Return the (X, Y) coordinate for the center point of the cell that contains the specified text.  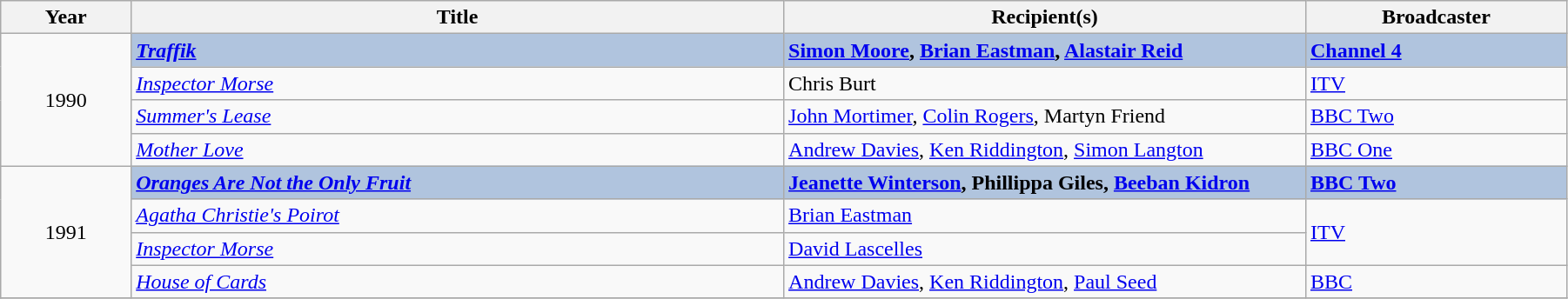
Broadcaster (1436, 17)
Mother Love (458, 149)
Oranges Are Not the Only Fruit (458, 183)
Brian Eastman (1045, 216)
Andrew Davies, Ken Riddington, Paul Seed (1045, 282)
House of Cards (458, 282)
Traffik (458, 50)
Jeanette Winterson, Phillippa Giles, Beeban Kidron (1045, 183)
Summer's Lease (458, 116)
Title (458, 17)
Channel 4 (1436, 50)
BBC One (1436, 149)
Chris Burt (1045, 83)
Simon Moore, Brian Eastman, Alastair Reid (1045, 50)
BBC (1436, 282)
1990 (66, 100)
Andrew Davies, Ken Riddington, Simon Langton (1045, 149)
Agatha Christie's Poirot (458, 216)
John Mortimer, Colin Rogers, Martyn Friend (1045, 116)
David Lascelles (1045, 249)
Recipient(s) (1045, 17)
Year (66, 17)
1991 (66, 232)
